Find where the given text appears and provide that cell's center as (X, Y) coordinate. 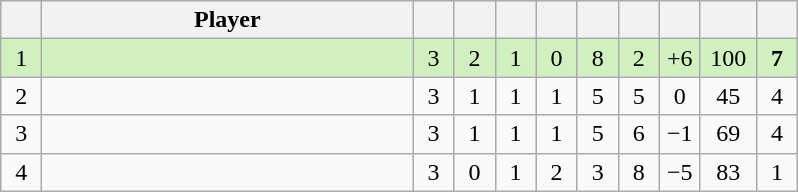
45 (728, 96)
100 (728, 58)
−5 (680, 172)
−1 (680, 134)
83 (728, 172)
Player (228, 20)
7 (776, 58)
+6 (680, 58)
69 (728, 134)
6 (638, 134)
